Identify which cell holds the provided text, then report its (x, y) central coordinate. 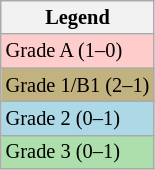
Grade A (1–0) (78, 51)
Grade 3 (0–1) (78, 152)
Grade 2 (0–1) (78, 118)
Grade 1/B1 (2–1) (78, 85)
Legend (78, 17)
